Determine the (x, y) coordinate at the center of the cell enclosing the given text.  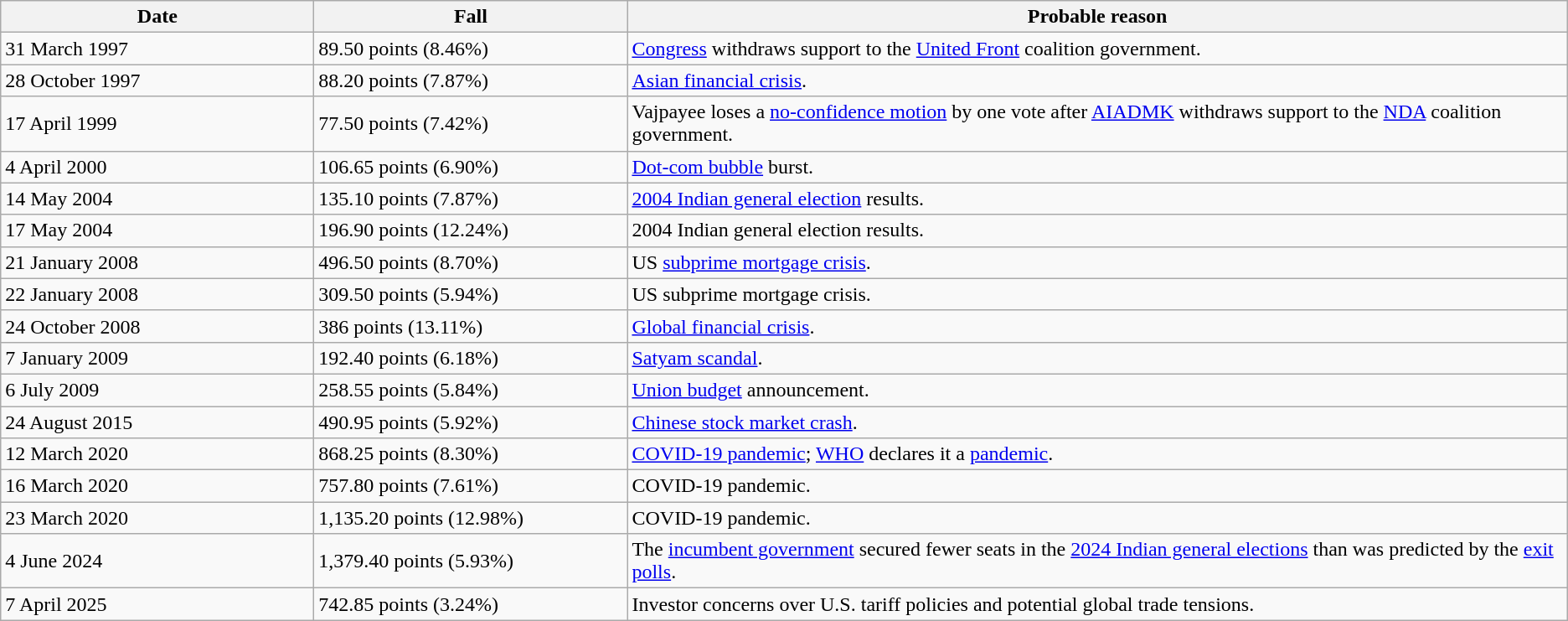
Investor concerns over U.S. tariff policies and potential global trade tensions. (1097, 604)
258.55 points (5.84%) (471, 390)
COVID-19 pandemic; WHO declares it a pandemic. (1097, 454)
Dot-com bubble burst. (1097, 167)
Satyam scandal. (1097, 358)
Union budget announcement. (1097, 390)
Vajpayee loses a no-confidence motion by one vote after AIADMK withdraws support to the NDA coalition government. (1097, 124)
31 March 1997 (157, 49)
17 May 2004 (157, 230)
Probable reason (1097, 17)
14 May 2004 (157, 199)
17 April 1999 (157, 124)
309.50 points (5.94%) (471, 294)
88.20 points (7.87%) (471, 80)
24 October 2008 (157, 326)
4 April 2000 (157, 167)
22 January 2008 (157, 294)
386 points (13.11%) (471, 326)
4 June 2024 (157, 561)
24 August 2015 (157, 422)
28 October 1997 (157, 80)
21 January 2008 (157, 262)
1,135.20 points (12.98%) (471, 518)
135.10 points (7.87%) (471, 199)
16 March 2020 (157, 486)
Congress withdraws support to the United Front coalition government. (1097, 49)
6 July 2009 (157, 390)
Asian financial crisis. (1097, 80)
868.25 points (8.30%) (471, 454)
7 April 2025 (157, 604)
Date (157, 17)
106.65 points (6.90%) (471, 167)
77.50 points (7.42%) (471, 124)
742.85 points (3.24%) (471, 604)
23 March 2020 (157, 518)
89.50 points (8.46%) (471, 49)
Global financial crisis. (1097, 326)
757.80 points (7.61%) (471, 486)
Fall (471, 17)
The incumbent government secured fewer seats in the 2024 Indian general elections than was predicted by the exit polls. (1097, 561)
192.40 points (6.18%) (471, 358)
1,379.40 points (5.93%) (471, 561)
Chinese stock market crash. (1097, 422)
12 March 2020 (157, 454)
496.50 points (8.70%) (471, 262)
196.90 points (12.24%) (471, 230)
490.95 points (5.92%) (471, 422)
7 January 2009 (157, 358)
